Scan for the cell matching the given text and deliver its (X, Y) coordinate at center. 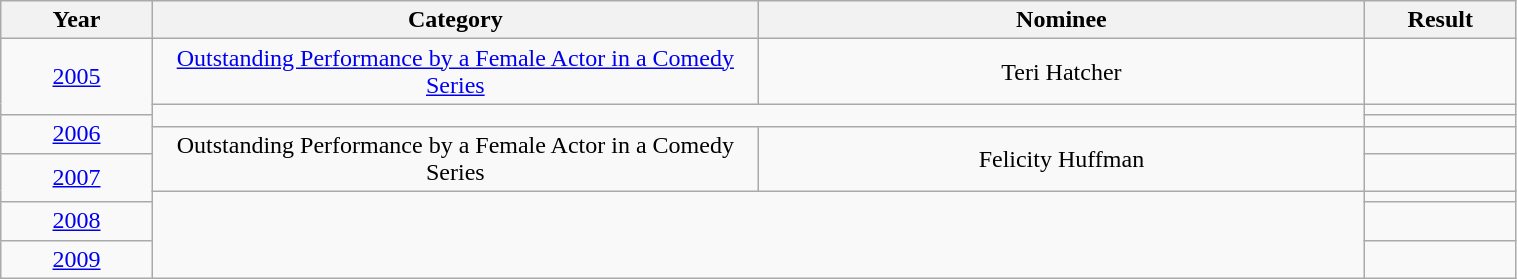
2007 (77, 178)
Felicity Huffman (1061, 158)
2009 (77, 259)
Nominee (1061, 20)
Teri Hatcher (1061, 72)
Year (77, 20)
2006 (77, 134)
Category (455, 20)
2005 (77, 77)
2008 (77, 221)
Result (1440, 20)
